Capture the cell that displays the provided text and extract its (x, y) central coordinate. 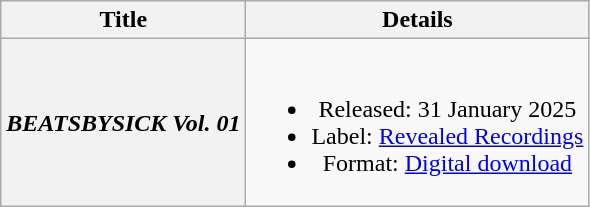
BEATSBYSICK Vol. 01 (124, 122)
Released: 31 January 2025Label: Revealed RecordingsFormat: Digital download (418, 122)
Details (418, 20)
Title (124, 20)
